Return [X, Y] of the center of cell containing provided text 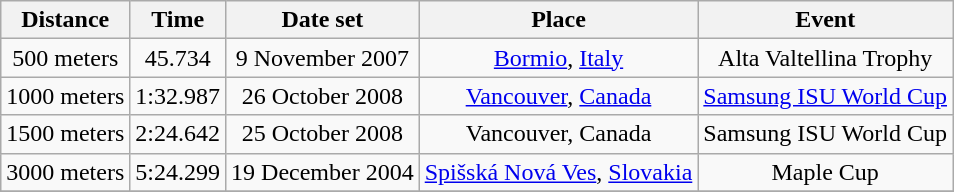
1500 meters [66, 134]
Place [558, 20]
19 December 2004 [323, 172]
Date set [323, 20]
Alta Valtellina Trophy [826, 58]
Maple Cup [826, 172]
500 meters [66, 58]
Distance [66, 20]
25 October 2008 [323, 134]
1:32.987 [178, 96]
3000 meters [66, 172]
9 November 2007 [323, 58]
45.734 [178, 58]
5:24.299 [178, 172]
Time [178, 20]
Bormio, Italy [558, 58]
Spišská Nová Ves, Slovakia [558, 172]
1000 meters [66, 96]
26 October 2008 [323, 96]
Event [826, 20]
2:24.642 [178, 134]
